From the cell containing the given text, extract its center point as (X, Y) coordinate. 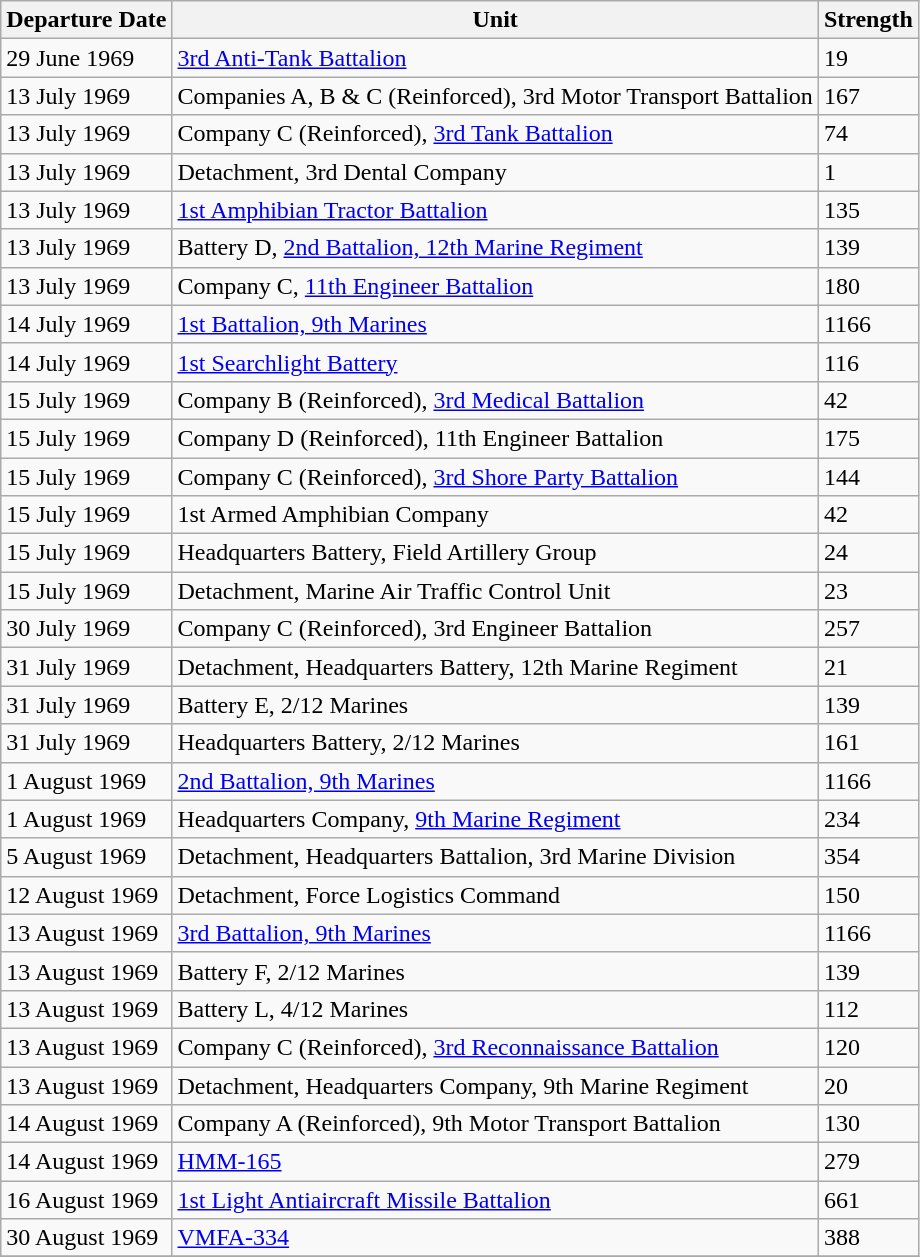
5 August 1969 (86, 857)
130 (868, 1124)
1st Battalion, 9th Marines (495, 324)
Company C (Reinforced), 3rd Tank Battalion (495, 134)
3rd Anti-Tank Battalion (495, 58)
Headquarters Company, 9th Marine Regiment (495, 819)
150 (868, 895)
Strength (868, 20)
1st Light Antiaircraft Missile Battalion (495, 1200)
354 (868, 857)
19 (868, 58)
74 (868, 134)
279 (868, 1162)
Battery E, 2/12 Marines (495, 705)
Company A (Reinforced), 9th Motor Transport Battalion (495, 1124)
HMM-165 (495, 1162)
20 (868, 1085)
Detachment, Headquarters Battery, 12th Marine Regiment (495, 667)
112 (868, 1009)
Company C (Reinforced), 3rd Shore Party Battalion (495, 477)
30 August 1969 (86, 1238)
3rd Battalion, 9th Marines (495, 933)
Detachment, Headquarters Battalion, 3rd Marine Division (495, 857)
1st Searchlight Battery (495, 362)
Headquarters Battery, 2/12 Marines (495, 743)
180 (868, 286)
Battery L, 4/12 Marines (495, 1009)
30 July 1969 (86, 629)
116 (868, 362)
24 (868, 553)
1st Amphibian Tractor Battalion (495, 210)
135 (868, 210)
Unit (495, 20)
Battery F, 2/12 Marines (495, 971)
Companies A, B & C (Reinforced), 3rd Motor Transport Battalion (495, 96)
Company C, 11th Engineer Battalion (495, 286)
Departure Date (86, 20)
120 (868, 1047)
Detachment, Marine Air Traffic Control Unit (495, 591)
23 (868, 591)
161 (868, 743)
12 August 1969 (86, 895)
Headquarters Battery, Field Artillery Group (495, 553)
Battery D, 2nd Battalion, 12th Marine Regiment (495, 248)
21 (868, 667)
Company C (Reinforced), 3rd Reconnaissance Battalion (495, 1047)
Company B (Reinforced), 3rd Medical Battalion (495, 400)
167 (868, 96)
VMFA-334 (495, 1238)
Detachment, Headquarters Company, 9th Marine Regiment (495, 1085)
Company D (Reinforced), 11th Engineer Battalion (495, 438)
257 (868, 629)
Detachment, Force Logistics Command (495, 895)
2nd Battalion, 9th Marines (495, 781)
661 (868, 1200)
Company C (Reinforced), 3rd Engineer Battalion (495, 629)
1 (868, 172)
Detachment, 3rd Dental Company (495, 172)
16 August 1969 (86, 1200)
388 (868, 1238)
234 (868, 819)
1st Armed Amphibian Company (495, 515)
29 June 1969 (86, 58)
175 (868, 438)
144 (868, 477)
